Output the [x, y] coordinate of the center of the cell containing the given text.  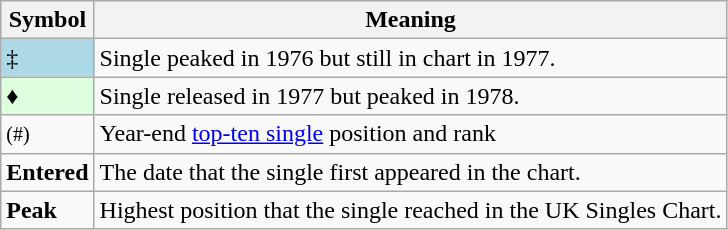
Meaning [410, 20]
Year-end top-ten single position and rank [410, 134]
Peak [48, 210]
Single released in 1977 but peaked in 1978. [410, 96]
‡ [48, 58]
Entered [48, 172]
Symbol [48, 20]
Single peaked in 1976 but still in chart in 1977. [410, 58]
♦ [48, 96]
(#) [48, 134]
Highest position that the single reached in the UK Singles Chart. [410, 210]
The date that the single first appeared in the chart. [410, 172]
